Pinpoint the cell where the given text exists, returning its (X, Y) midpoint coordinate. 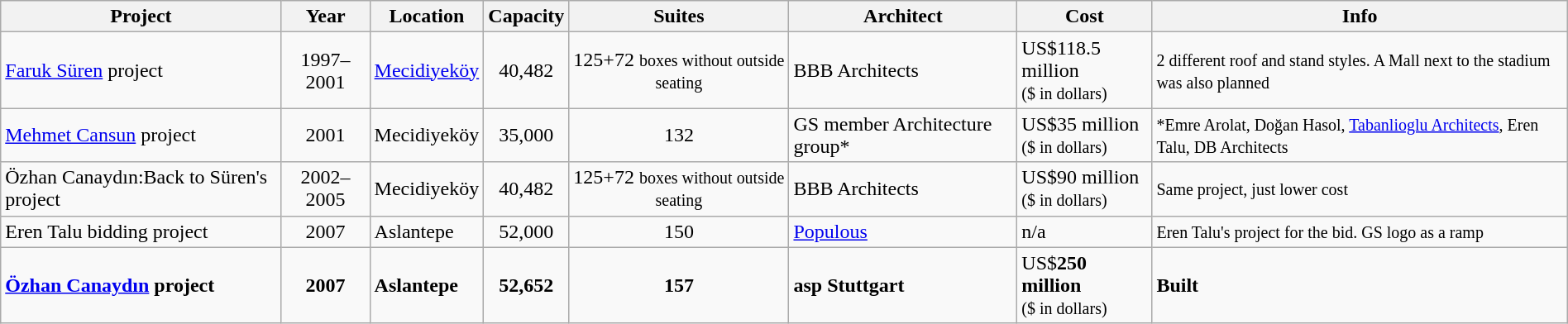
Location (427, 17)
Eren Talu bidding project (141, 231)
n/a (1085, 231)
Suites (679, 17)
Eren Talu's project for the bid. GS logo as a ramp (1360, 231)
52,000 (526, 231)
35,000 (526, 136)
US$90 million($ in dollars) (1085, 188)
Architect (903, 17)
Project (141, 17)
132 (679, 136)
Populous (903, 231)
Mehmet Cansun project (141, 136)
Faruk Süren project (141, 70)
150 (679, 231)
US$250 million($ in dollars) (1085, 285)
2 different roof and stand styles. A Mall next to the stadium was also planned (1360, 70)
Capacity (526, 17)
US$118.5 million($ in dollars) (1085, 70)
Özhan Canaydın:Back to Süren's project (141, 188)
GS member Architecture group* (903, 136)
1997–2001 (326, 70)
Cost (1085, 17)
Built (1360, 285)
157 (679, 285)
*Emre Arolat, Doğan Hasol, Tabanlioglu Architects, Eren Talu, DB Architects (1360, 136)
Year (326, 17)
Info (1360, 17)
52,652 (526, 285)
US$35 million($ in dollars) (1085, 136)
Same project, just lower cost (1360, 188)
2002–2005 (326, 188)
asp Stuttgart (903, 285)
2001 (326, 136)
Özhan Canaydın project (141, 285)
